Capture the cell that displays the provided text and extract its (x, y) central coordinate. 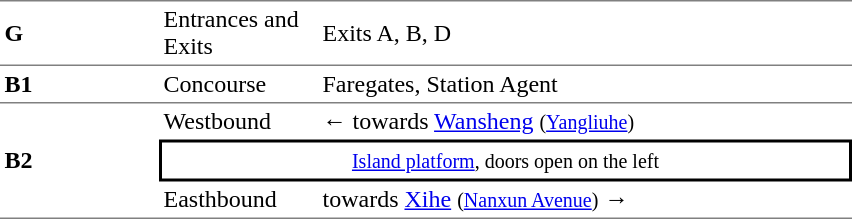
G (80, 33)
← towards Wansheng (Yangliuhe) (585, 122)
Entrances and Exits (238, 33)
B1 (80, 85)
Island platform, doors open on the left (506, 161)
Faregates, Station Agent (585, 85)
Exits A, B, D (585, 33)
Concourse (238, 85)
Westbound (238, 122)
